Detect which cell encompasses the target text, then output its (X, Y) center coordinate. 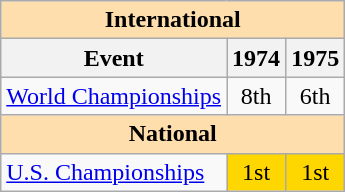
6th (316, 96)
U.S. Championships (114, 172)
International (173, 20)
National (173, 134)
8th (256, 96)
1975 (316, 58)
Event (114, 58)
World Championships (114, 96)
1974 (256, 58)
